Return the (x, y) coordinate for the center point of the cell that contains the specified text.  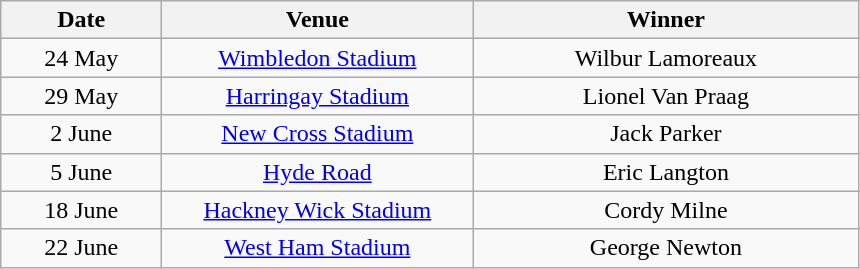
George Newton (666, 248)
Harringay Stadium (318, 96)
Wilbur Lamoreaux (666, 58)
New Cross Stadium (318, 134)
5 June (82, 172)
Lionel Van Praag (666, 96)
Winner (666, 20)
Wimbledon Stadium (318, 58)
22 June (82, 248)
Jack Parker (666, 134)
Hackney Wick Stadium (318, 210)
29 May (82, 96)
Eric Langton (666, 172)
Venue (318, 20)
Date (82, 20)
2 June (82, 134)
Hyde Road (318, 172)
West Ham Stadium (318, 248)
24 May (82, 58)
Cordy Milne (666, 210)
18 June (82, 210)
